For the text-containing cell, return its midpoint in (X, Y) coordinate format. 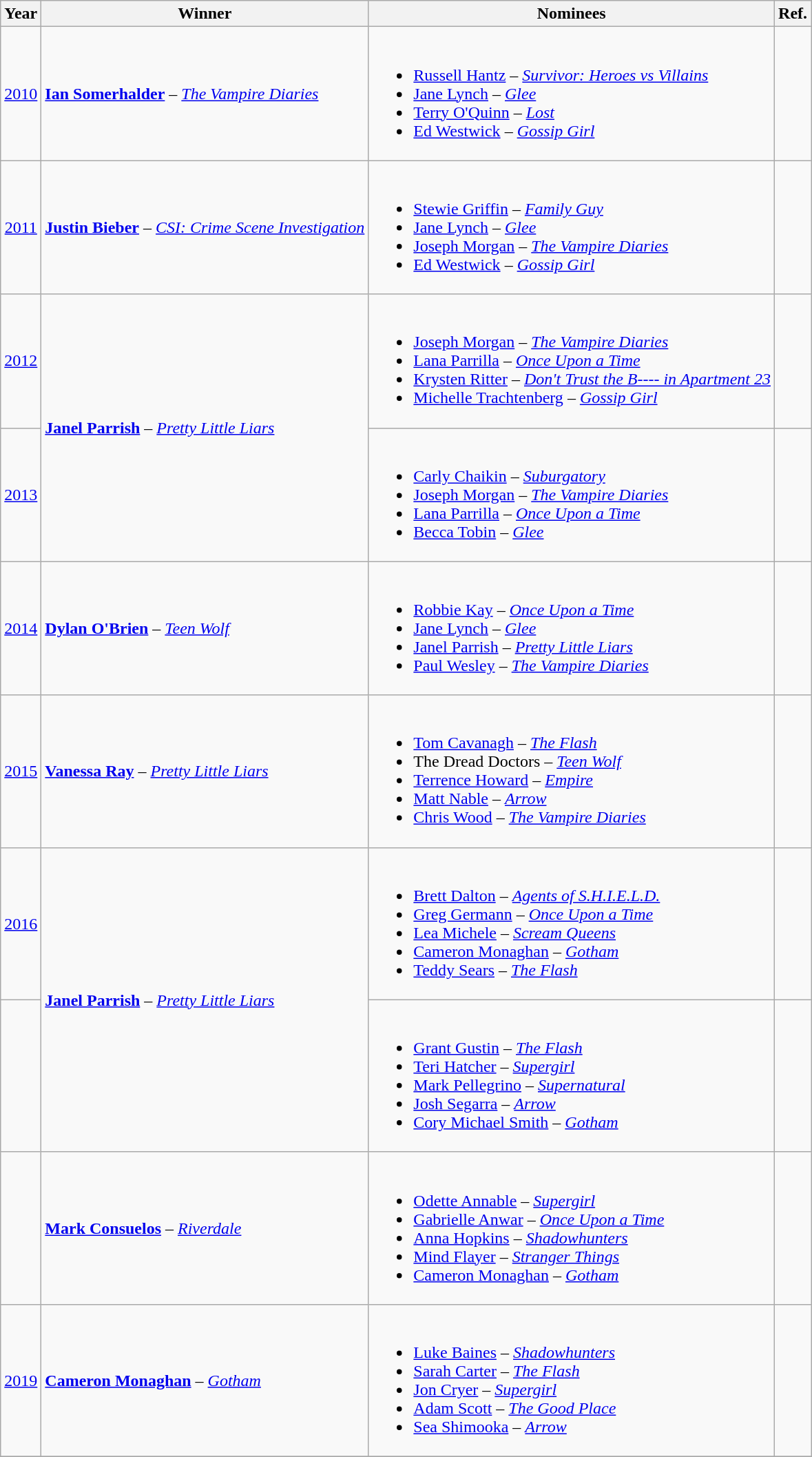
Ref. (793, 14)
2013 (21, 495)
2019 (21, 1381)
Robbie Kay – Once Upon a TimeJane Lynch – GleeJanel Parrish – Pretty Little LiarsPaul Wesley – The Vampire Diaries (572, 628)
Odette Annable – SupergirlGabrielle Anwar – Once Upon a TimeAnna Hopkins – ShadowhuntersMind Flayer – Stranger ThingsCameron Monaghan – Gotham (572, 1228)
2015 (21, 772)
Stewie Griffin – Family GuyJane Lynch – GleeJoseph Morgan – The Vampire DiariesEd Westwick – Gossip Girl (572, 227)
Grant Gustin – The FlashTeri Hatcher – SupergirlMark Pellegrino – SupernaturalJosh Segarra – ArrowCory Michael Smith – Gotham (572, 1076)
Tom Cavanagh – The FlashThe Dread Doctors – Teen WolfTerrence Howard – EmpireMatt Nable – ArrowChris Wood – The Vampire Diaries (572, 772)
Luke Baines – ShadowhuntersSarah Carter – The FlashJon Cryer – SupergirlAdam Scott – The Good PlaceSea Shimooka – Arrow (572, 1381)
Dylan O'Brien – Teen Wolf (205, 628)
Mark Consuelos – Riverdale (205, 1228)
Winner (205, 14)
2011 (21, 227)
Russell Hantz – Survivor: Heroes vs VillainsJane Lynch – GleeTerry O'Quinn – LostEd Westwick – Gossip Girl (572, 94)
2016 (21, 923)
Vanessa Ray – Pretty Little Liars (205, 772)
2010 (21, 94)
2014 (21, 628)
2012 (21, 361)
Brett Dalton – Agents of S.H.I.E.L.D.Greg Germann – Once Upon a TimeLea Michele – Scream QueensCameron Monaghan – GothamTeddy Sears – The Flash (572, 923)
Carly Chaikin – SuburgatoryJoseph Morgan – The Vampire DiariesLana Parrilla – Once Upon a TimeBecca Tobin – Glee (572, 495)
Justin Bieber – CSI: Crime Scene Investigation (205, 227)
Ian Somerhalder – The Vampire Diaries (205, 94)
Year (21, 14)
Nominees (572, 14)
Cameron Monaghan – Gotham (205, 1381)
